Provide the [X, Y] coordinate of the cell's center where the given text is located.  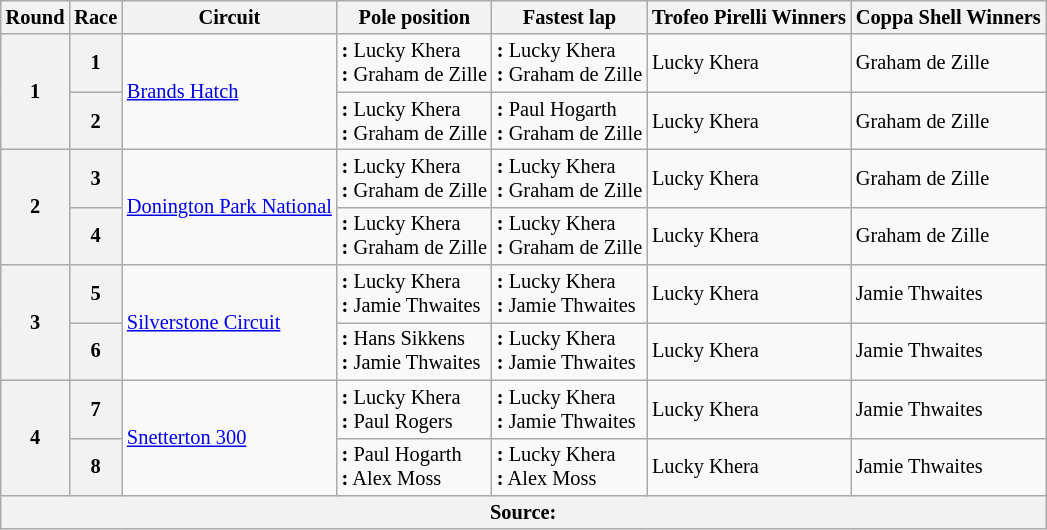
6 [96, 351]
Race [96, 17]
Coppa Shell Winners [948, 17]
7 [96, 409]
Brands Hatch [230, 92]
Source: [524, 512]
Circuit [230, 17]
8 [96, 467]
Donington Park National [230, 206]
Fastest lap [570, 17]
Snetterton 300 [230, 438]
: Paul Hogarth: Graham de Zille [570, 121]
: Lucky Khera: Alex Moss [570, 467]
: Hans Sikkens: Jamie Thwaites [414, 351]
Silverstone Circuit [230, 322]
: Lucky Khera: Paul Rogers [414, 409]
Pole position [414, 17]
Round [36, 17]
5 [96, 294]
Trofeo Pirelli Winners [749, 17]
: Paul Hogarth: Alex Moss [414, 467]
